Scan for the cell matching the given text and deliver its [X, Y] coordinate at center. 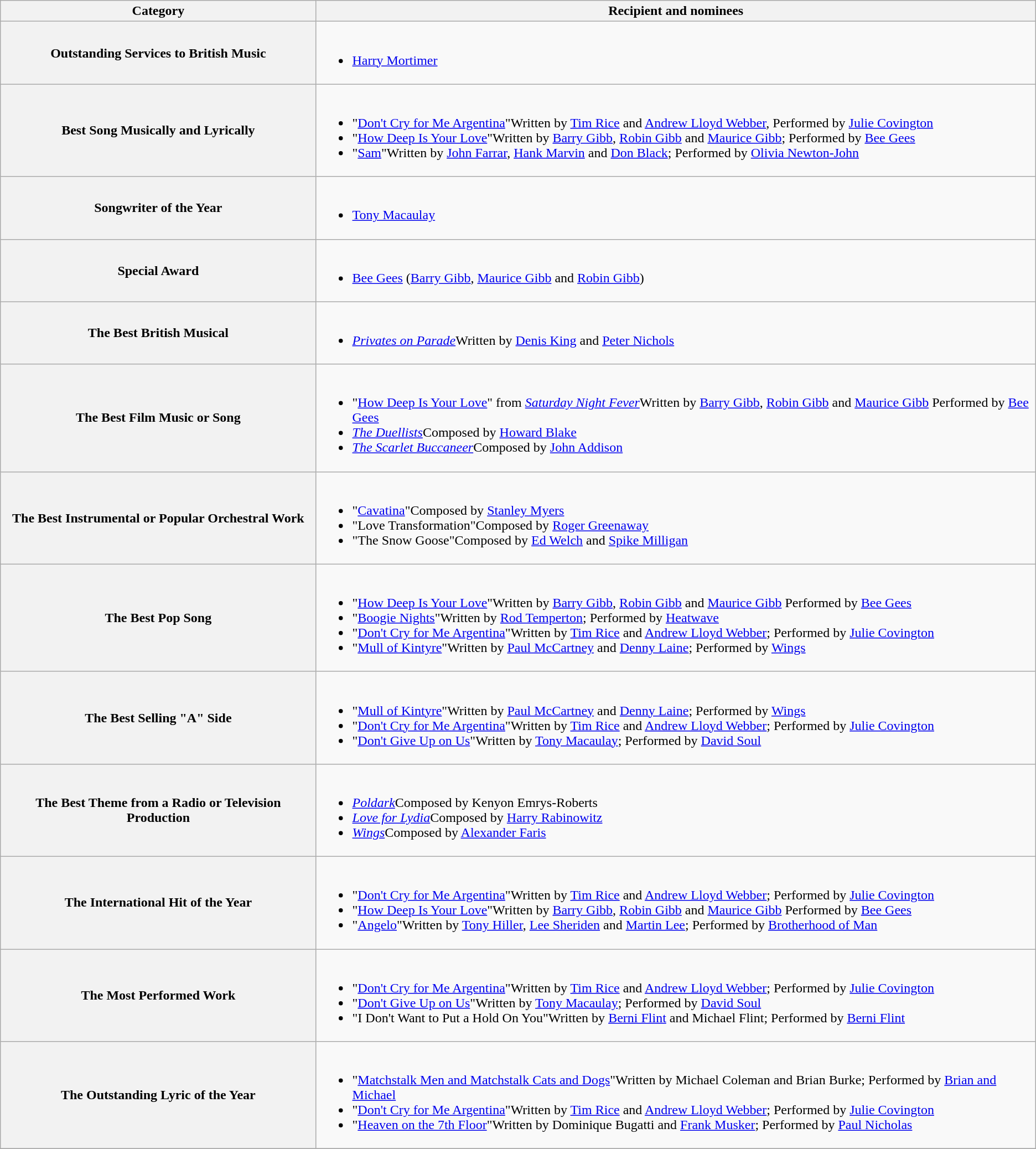
Outstanding Services to British Music [158, 53]
The Best Selling "A" Side [158, 717]
PoldarkComposed by Kenyon Emrys-RobertsLove for LydiaComposed by Harry RabinowitzWingsComposed by Alexander Faris [676, 810]
Harry Mortimer [676, 53]
Best Song Musically and Lyrically [158, 131]
Privates on ParadeWritten by Denis King and Peter Nichols [676, 333]
Bee Gees (Barry Gibb, Maurice Gibb and Robin Gibb) [676, 270]
The International Hit of the Year [158, 902]
The Best Theme from a Radio or Television Production [158, 810]
Songwriter of the Year [158, 208]
Recipient and nominees [676, 11]
The Best British Musical [158, 333]
Category [158, 11]
Special Award [158, 270]
Tony Macaulay [676, 208]
The Best Pop Song [158, 618]
The Best Instrumental or Popular Orchestral Work [158, 518]
The Outstanding Lyric of the Year [158, 1095]
"Cavatina"Composed by Stanley Myers"Love Transformation"Composed by Roger Greenaway"The Snow Goose"Composed by Ed Welch and Spike Milligan [676, 518]
The Most Performed Work [158, 995]
The Best Film Music or Song [158, 418]
